Locate the cell with the specified text and output its [X, Y] center coordinate. 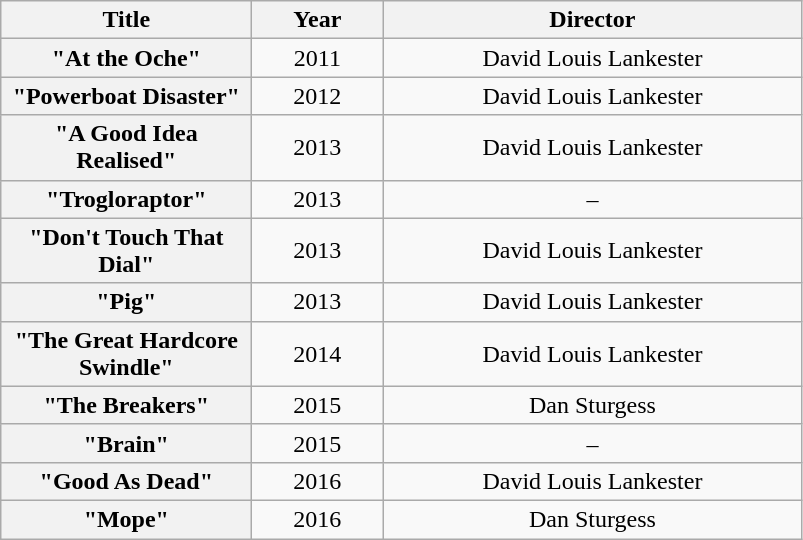
"Pig" [126, 302]
"Don't Touch That Dial" [126, 250]
"Trogloraptor" [126, 199]
Title [126, 20]
"The Breakers" [126, 405]
"A Good Idea Realised" [126, 148]
2011 [318, 58]
"Brain" [126, 443]
Year [318, 20]
"Good As Dead" [126, 481]
2012 [318, 96]
2014 [318, 354]
"At the Oche" [126, 58]
"Mope" [126, 519]
Director [592, 20]
"Powerboat Disaster" [126, 96]
"The Great Hardcore Swindle" [126, 354]
